Capture the cell that displays the provided text and extract its (X, Y) central coordinate. 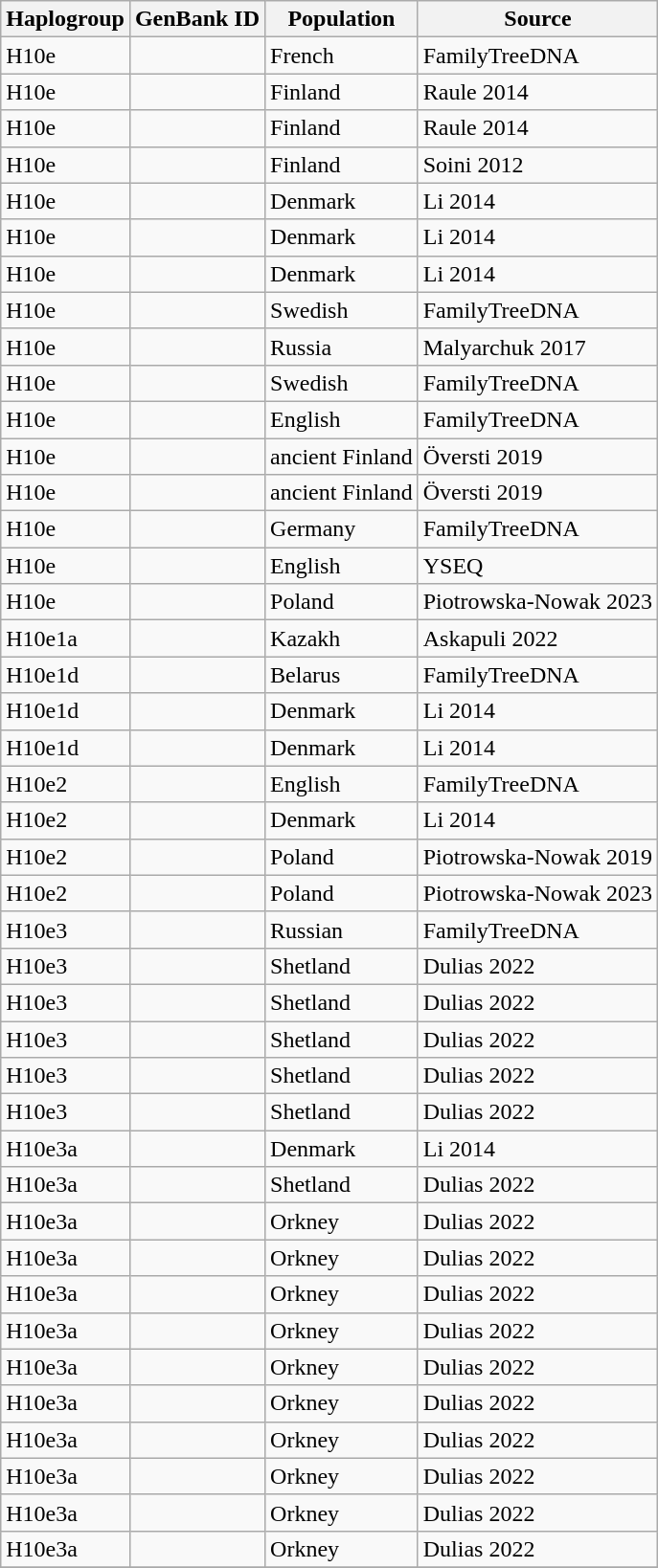
Russian (342, 930)
YSEQ (537, 566)
Belarus (342, 675)
Malyarchuk 2017 (537, 347)
French (342, 56)
H10e1a (65, 638)
Piotrowska-Nowak 2019 (537, 857)
Kazakh (342, 638)
Haplogroup (65, 19)
Source (537, 19)
Germany (342, 529)
Population (342, 19)
Askapuli 2022 (537, 638)
GenBank ID (197, 19)
Soini 2012 (537, 165)
Russia (342, 347)
